Determine the [x, y] coordinate at the center of the cell enclosing the given text.  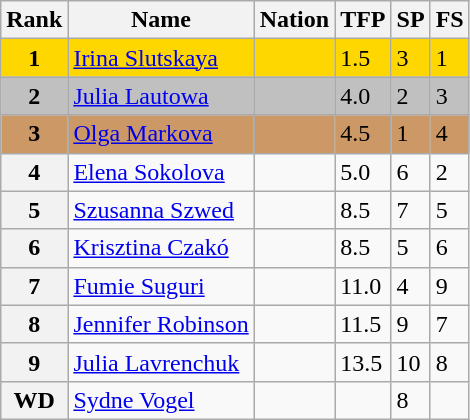
13.5 [363, 362]
Name [161, 20]
Julia Lautowa [161, 96]
4.5 [363, 134]
Elena Sokolova [161, 172]
Fumie Suguri [161, 286]
TFP [363, 20]
Olga Markova [161, 134]
Jennifer Robinson [161, 324]
10 [410, 362]
SP [410, 20]
Rank [34, 20]
4.0 [363, 96]
1.5 [363, 58]
11.0 [363, 286]
WD [34, 400]
Nation [294, 20]
Sydne Vogel [161, 400]
5.0 [363, 172]
Szusanna Szwed [161, 210]
Krisztina Czakó [161, 248]
Irina Slutskaya [161, 58]
11.5 [363, 324]
Julia Lavrenchuk [161, 362]
FS [450, 20]
